Determine the [x, y] coordinate at the center of the cell enclosing the given text.  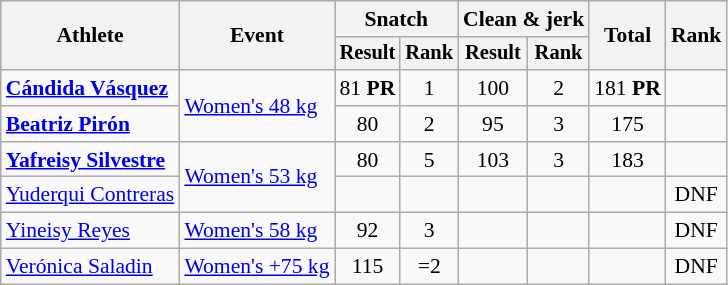
181 PR [628, 88]
183 [628, 160]
81 PR [367, 88]
Total [628, 36]
Yafreisy Silvestre [90, 160]
Women's 48 kg [256, 106]
Beatriz Pirón [90, 124]
Verónica Saladin [90, 267]
Snatch [396, 19]
Cándida Vásquez [90, 88]
Event [256, 36]
=2 [429, 267]
Women's 58 kg [256, 231]
5 [429, 160]
95 [493, 124]
100 [493, 88]
Athlete [90, 36]
Yineisy Reyes [90, 231]
103 [493, 160]
Yuderqui Contreras [90, 195]
115 [367, 267]
1 [429, 88]
Women's +75 kg [256, 267]
175 [628, 124]
Women's 53 kg [256, 178]
92 [367, 231]
Clean & jerk [524, 19]
